Search for the cell housing the specified text and yield its (x, y) center coordinate. 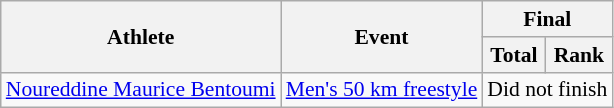
Rank (580, 55)
Men's 50 km freestyle (382, 90)
Athlete (141, 36)
Final (547, 19)
Total (514, 55)
Noureddine Maurice Bentoumi (141, 90)
Event (382, 36)
Did not finish (547, 90)
